Detect which cell encompasses the target text, then output its [x, y] center coordinate. 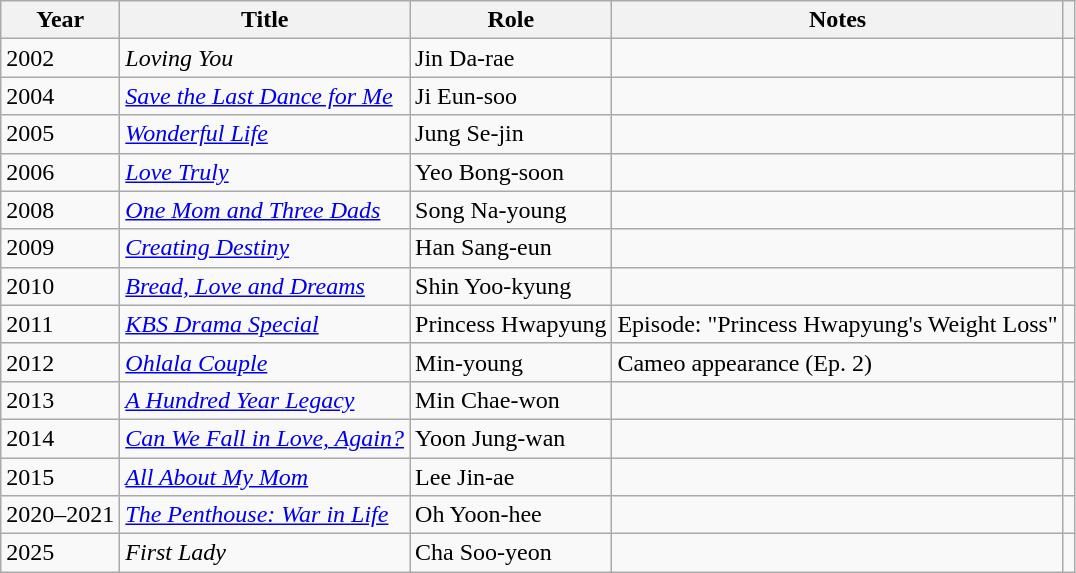
A Hundred Year Legacy [265, 400]
The Penthouse: War in Life [265, 515]
2014 [60, 438]
2015 [60, 477]
Han Sang-eun [511, 248]
Year [60, 20]
Title [265, 20]
Jin Da-rae [511, 58]
Save the Last Dance for Me [265, 96]
Ohlala Couple [265, 362]
2005 [60, 134]
Episode: "Princess Hwapyung's Weight Loss" [838, 324]
Bread, Love and Dreams [265, 286]
KBS Drama Special [265, 324]
2009 [60, 248]
2010 [60, 286]
Yeo Bong-soon [511, 172]
Song Na-young [511, 210]
Cha Soo-yeon [511, 553]
2020–2021 [60, 515]
Jung Se-jin [511, 134]
Princess Hwapyung [511, 324]
Yoon Jung-wan [511, 438]
First Lady [265, 553]
2011 [60, 324]
2008 [60, 210]
Cameo appearance (Ep. 2) [838, 362]
2013 [60, 400]
2006 [60, 172]
Lee Jin-ae [511, 477]
Wonderful Life [265, 134]
2004 [60, 96]
Love Truly [265, 172]
Notes [838, 20]
All About My Mom [265, 477]
Min Chae-won [511, 400]
Oh Yoon-hee [511, 515]
2012 [60, 362]
Shin Yoo-kyung [511, 286]
Loving You [265, 58]
Can We Fall in Love, Again? [265, 438]
Ji Eun-soo [511, 96]
Role [511, 20]
2025 [60, 553]
Creating Destiny [265, 248]
One Mom and Three Dads [265, 210]
Min-young [511, 362]
2002 [60, 58]
